For the text-containing cell, return its midpoint in (x, y) coordinate format. 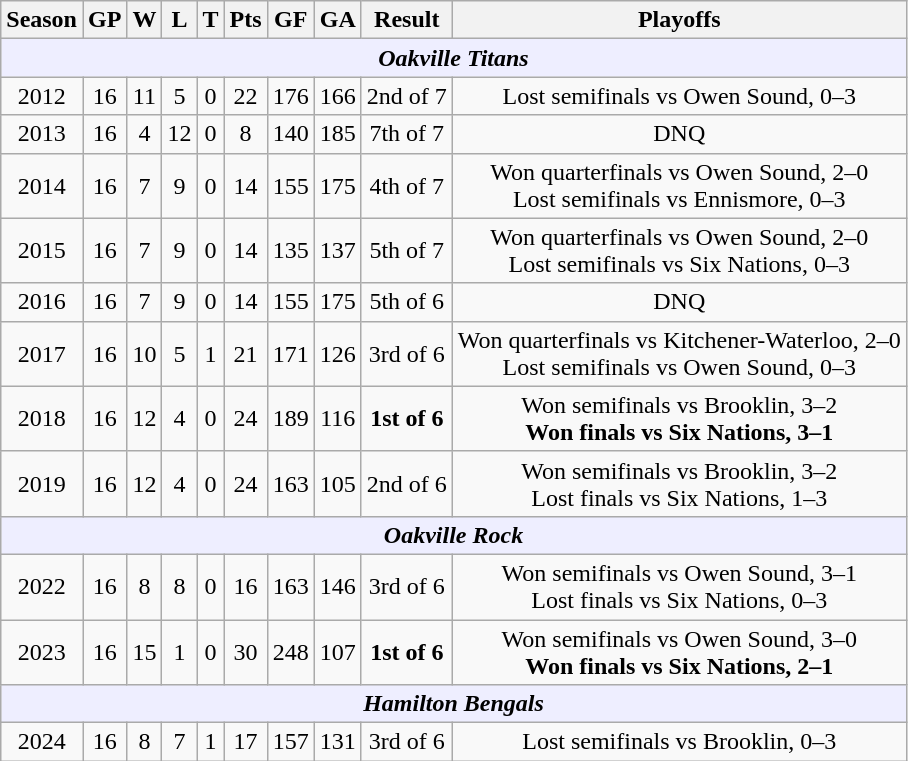
17 (246, 742)
7th of 7 (406, 134)
30 (246, 652)
140 (290, 134)
21 (246, 354)
137 (338, 250)
2014 (42, 186)
2018 (42, 418)
GF (290, 20)
2023 (42, 652)
10 (144, 354)
Lost semifinals vs Brooklin, 0–3 (679, 742)
Won semifinals vs Owen Sound, 3–0Won finals vs Six Nations, 2–1 (679, 652)
135 (290, 250)
2017 (42, 354)
157 (290, 742)
146 (338, 586)
Pts (246, 20)
L (180, 20)
Oakville Titans (454, 58)
Won quarterfinals vs Owen Sound, 2–0Lost semifinals vs Ennismore, 0–3 (679, 186)
185 (338, 134)
107 (338, 652)
GP (104, 20)
Won quarterfinals vs Kitchener-Waterloo, 2–0Lost semifinals vs Owen Sound, 0–3 (679, 354)
Season (42, 20)
Hamilton Bengals (454, 704)
2019 (42, 484)
2012 (42, 96)
Won quarterfinals vs Owen Sound, 2–0Lost semifinals vs Six Nations, 0–3 (679, 250)
Won semifinals vs Brooklin, 3–2Won finals vs Six Nations, 3–1 (679, 418)
2016 (42, 302)
15 (144, 652)
5th of 7 (406, 250)
176 (290, 96)
Won semifinals vs Owen Sound, 3–1Lost finals vs Six Nations, 0–3 (679, 586)
11 (144, 96)
2024 (42, 742)
Lost semifinals vs Owen Sound, 0–3 (679, 96)
22 (246, 96)
248 (290, 652)
4th of 7 (406, 186)
5th of 6 (406, 302)
Won semifinals vs Brooklin, 3–2Lost finals vs Six Nations, 1–3 (679, 484)
2nd of 7 (406, 96)
126 (338, 354)
2nd of 6 (406, 484)
2015 (42, 250)
171 (290, 354)
Oakville Rock (454, 535)
Result (406, 20)
116 (338, 418)
GA (338, 20)
105 (338, 484)
166 (338, 96)
2022 (42, 586)
131 (338, 742)
T (210, 20)
W (144, 20)
2013 (42, 134)
Playoffs (679, 20)
189 (290, 418)
